From the cell containing the given text, extract its center point as (x, y) coordinate. 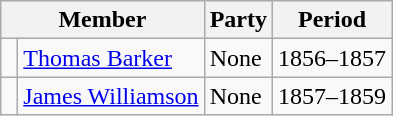
Period (332, 20)
1857–1859 (332, 96)
Party (238, 20)
1856–1857 (332, 58)
Thomas Barker (111, 58)
James Williamson (111, 96)
Member (102, 20)
